For the text-containing cell, return its midpoint in [x, y] coordinate format. 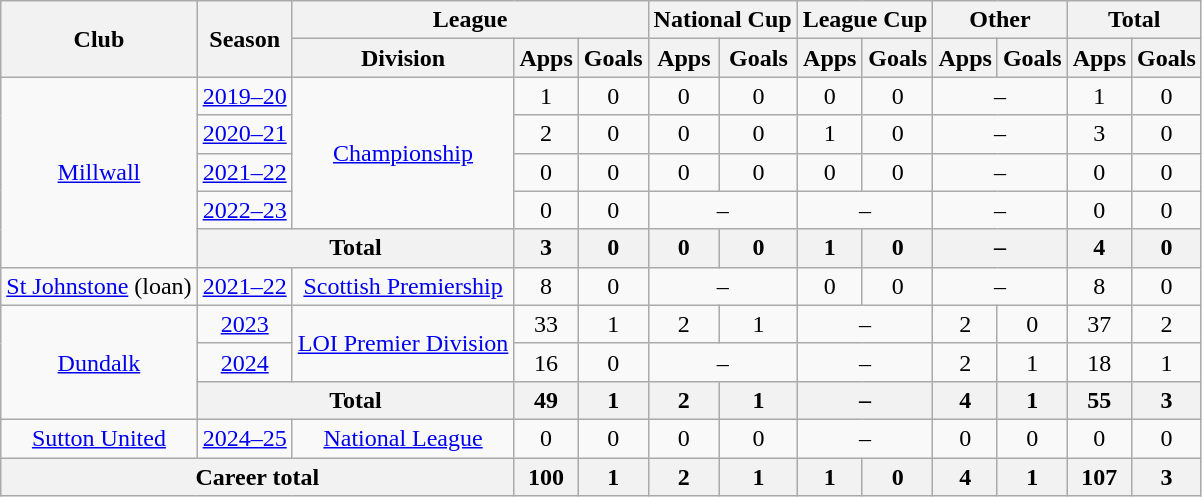
Sutton United [99, 438]
Dundalk [99, 362]
16 [546, 362]
18 [1099, 362]
37 [1099, 324]
2022–23 [244, 210]
Season [244, 39]
Other [1000, 20]
2023 [244, 324]
49 [546, 400]
33 [546, 324]
Championship [403, 153]
National Cup [722, 20]
League [470, 20]
League Cup [865, 20]
Scottish Premiership [403, 286]
Career total [258, 477]
Club [99, 39]
2024 [244, 362]
100 [546, 477]
2019–20 [244, 96]
National League [403, 438]
2020–21 [244, 134]
Millwall [99, 172]
55 [1099, 400]
Division [403, 58]
107 [1099, 477]
St Johnstone (loan) [99, 286]
2024–25 [244, 438]
LOI Premier Division [403, 343]
